From the cell containing the given text, extract its center point as (x, y) coordinate. 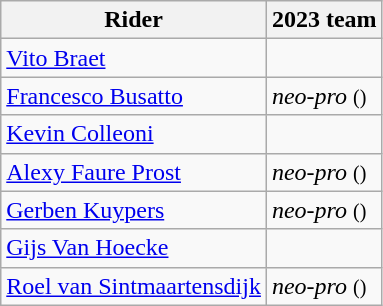
Kevin Colleoni (134, 134)
Alexy Faure Prost (134, 172)
Gerben Kuypers (134, 210)
2023 team (324, 20)
Francesco Busatto (134, 96)
Gijs Van Hoecke (134, 248)
Rider (134, 20)
Roel van Sintmaartensdijk (134, 286)
Vito Braet (134, 58)
